Extract the (x, y) coordinate from the center of the cell holding the provided text.  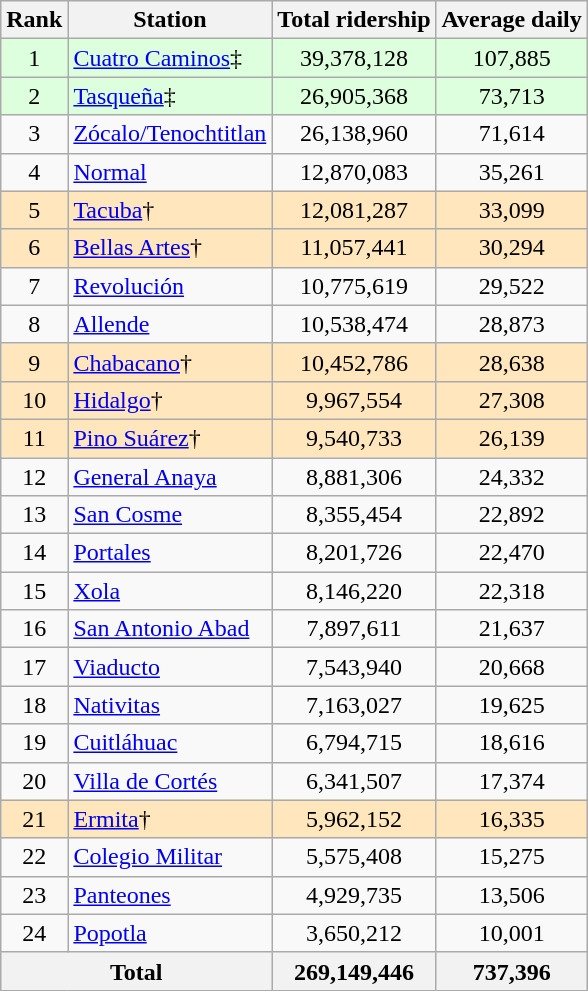
Cuitláhuac (170, 743)
Allende (170, 324)
26,905,368 (354, 96)
3,650,212 (354, 933)
13 (34, 515)
11 (34, 438)
4,929,735 (354, 895)
17 (34, 667)
San Antonio Abad (170, 629)
Normal (170, 172)
26,138,960 (354, 134)
Total (136, 971)
269,149,446 (354, 971)
15,275 (512, 857)
9 (34, 362)
33,099 (512, 210)
19,625 (512, 705)
Average daily (512, 20)
Station (170, 20)
24,332 (512, 477)
10 (34, 400)
20 (34, 781)
13,506 (512, 895)
Hidalgo† (170, 400)
Revolución (170, 286)
Cuatro Caminos‡ (170, 58)
Portales (170, 553)
39,378,128 (354, 58)
10,775,619 (354, 286)
26,139 (512, 438)
4 (34, 172)
14 (34, 553)
Colegio Militar (170, 857)
73,713 (512, 96)
3 (34, 134)
5,575,408 (354, 857)
Tacuba† (170, 210)
24 (34, 933)
5 (34, 210)
10,452,786 (354, 362)
12 (34, 477)
23 (34, 895)
22 (34, 857)
7,163,027 (354, 705)
10,001 (512, 933)
19 (34, 743)
9,540,733 (354, 438)
8,355,454 (354, 515)
27,308 (512, 400)
Villa de Cortés (170, 781)
Viaducto (170, 667)
8,201,726 (354, 553)
16 (34, 629)
28,873 (512, 324)
1 (34, 58)
17,374 (512, 781)
San Cosme (170, 515)
71,614 (512, 134)
Bellas Artes† (170, 248)
35,261 (512, 172)
Rank (34, 20)
8 (34, 324)
General Anaya (170, 477)
12,081,287 (354, 210)
7 (34, 286)
Zócalo/Tenochtitlan (170, 134)
Panteones (170, 895)
Ermita† (170, 819)
Popotla (170, 933)
21,637 (512, 629)
5,962,152 (354, 819)
10,538,474 (354, 324)
Chabacano† (170, 362)
12,870,083 (354, 172)
11,057,441 (354, 248)
9,967,554 (354, 400)
Tasqueña‡ (170, 96)
30,294 (512, 248)
21 (34, 819)
15 (34, 591)
Xola (170, 591)
22,892 (512, 515)
107,885 (512, 58)
18 (34, 705)
6,794,715 (354, 743)
7,897,611 (354, 629)
8,881,306 (354, 477)
28,638 (512, 362)
8,146,220 (354, 591)
18,616 (512, 743)
22,470 (512, 553)
Total ridership (354, 20)
7,543,940 (354, 667)
6,341,507 (354, 781)
Nativitas (170, 705)
Pino Suárez† (170, 438)
6 (34, 248)
2 (34, 96)
20,668 (512, 667)
737,396 (512, 971)
29,522 (512, 286)
22,318 (512, 591)
16,335 (512, 819)
